Determine the [X, Y] coordinate at the center of the cell enclosing the given text.  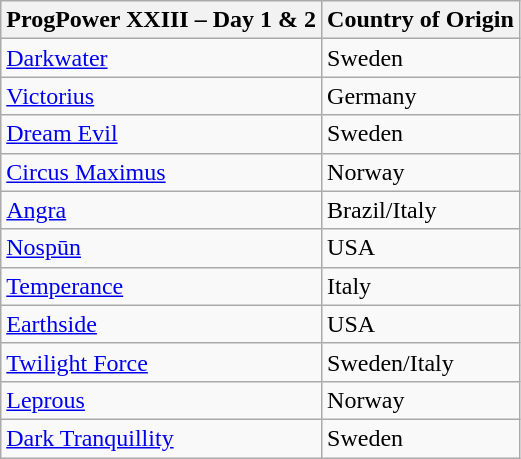
Victorius [162, 96]
Temperance [162, 286]
Earthside [162, 324]
Brazil/Italy [421, 210]
Leprous [162, 400]
Sweden/Italy [421, 362]
Darkwater [162, 58]
Circus Maximus [162, 172]
Twilight Force [162, 362]
Germany [421, 96]
Italy [421, 286]
Nospūn [162, 248]
Dream Evil [162, 134]
Country of Origin [421, 20]
Angra [162, 210]
ProgPower XXIII – Day 1 & 2 [162, 20]
Dark Tranquillity [162, 438]
